Detect which cell encompasses the target text, then output its (X, Y) center coordinate. 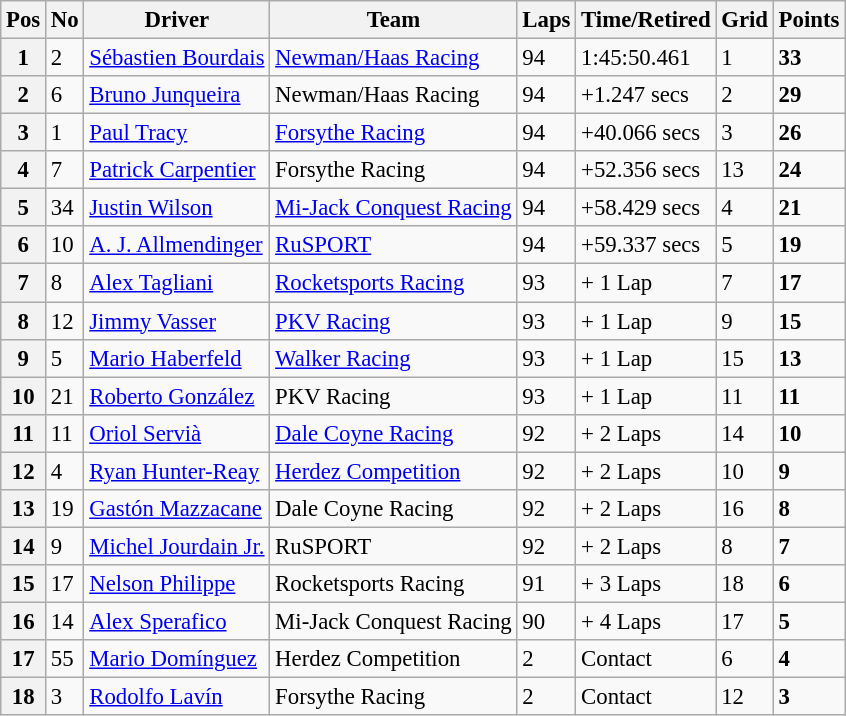
Pos (24, 20)
Sébastien Bourdais (177, 58)
+40.066 secs (646, 133)
Michel Jourdain Jr. (177, 546)
+52.356 secs (646, 170)
Mario Domínguez (177, 659)
29 (808, 95)
Team (394, 20)
1:45:50.461 (646, 58)
Time/Retired (646, 20)
Alex Tagliani (177, 283)
+59.337 secs (646, 245)
Justin Wilson (177, 208)
No (65, 20)
Grid (744, 20)
+58.429 secs (646, 208)
Mario Haberfeld (177, 358)
+ 3 Laps (646, 584)
55 (65, 659)
Points (808, 20)
+ 4 Laps (646, 621)
Walker Racing (394, 358)
A. J. Allmendinger (177, 245)
Ryan Hunter-Reay (177, 471)
Rodolfo Lavín (177, 697)
Bruno Junqueira (177, 95)
34 (65, 208)
+1.247 secs (646, 95)
91 (546, 584)
Oriol Servià (177, 433)
26 (808, 133)
24 (808, 170)
Nelson Philippe (177, 584)
Jimmy Vasser (177, 321)
Alex Sperafico (177, 621)
90 (546, 621)
Paul Tracy (177, 133)
33 (808, 58)
Driver (177, 20)
Gastón Mazzacane (177, 509)
Patrick Carpentier (177, 170)
Laps (546, 20)
Roberto González (177, 396)
